Detect which cell encompasses the target text, then output its (X, Y) center coordinate. 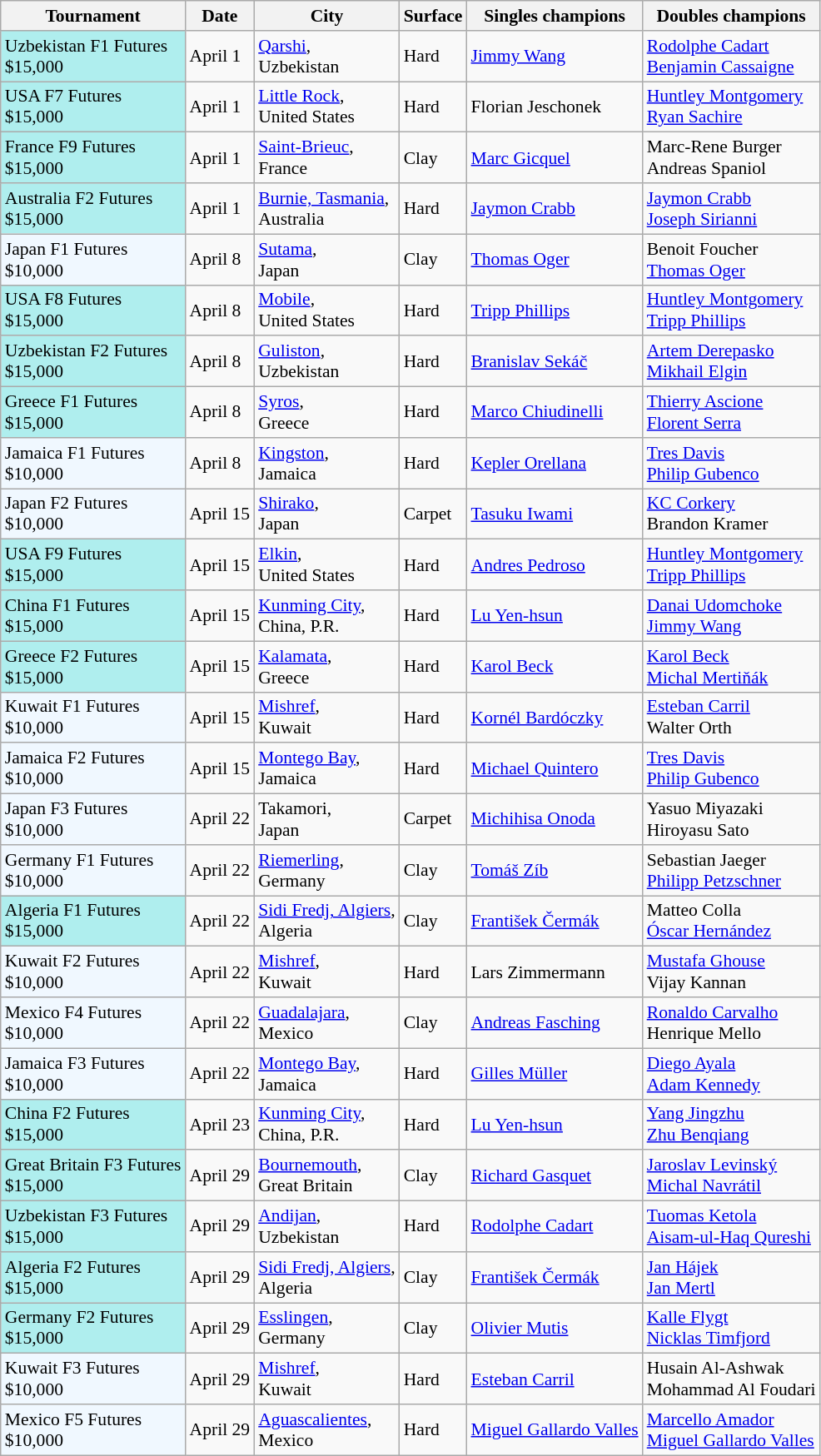
Branislav Sekáč (555, 361)
Mobile,United States (326, 310)
Saint-Brieuc,France (326, 158)
Olivier Mutis (555, 1329)
Michael Quintero (555, 769)
City (326, 16)
Surface (433, 16)
Elkin,United States (326, 564)
Kuwait F1 Futures$10,000 (93, 718)
Kornél Bardóczky (555, 718)
Uzbekistan F1 Futures$15,000 (93, 57)
Great Britain F3 Futures$15,000 (93, 1175)
Little Rock,United States (326, 107)
Marc Gicquel (555, 158)
Jamaica F3 Futures$10,000 (93, 1074)
Sebastian Jaeger Philipp Petzschner (731, 871)
Miguel Gallardo Valles (555, 1430)
Germany F2 Futures$15,000 (93, 1329)
Algeria F2 Futures$15,000 (93, 1277)
Kuwait F3 Futures$10,000 (93, 1379)
Jamaica F1 Futures$10,000 (93, 463)
Husain Al-Ashwak Mohammad Al Foudari (731, 1379)
Marc-Rene Burger Andreas Spaniol (731, 158)
Ronaldo Carvalho Henrique Mello (731, 1022)
USA F8 Futures$15,000 (93, 310)
Tripp Phillips (555, 310)
Riemerling,Germany (326, 871)
Aguascalientes,Mexico (326, 1430)
Bournemouth,Great Britain (326, 1175)
Jaymon Crabb Joseph Sirianni (731, 208)
Andreas Fasching (555, 1022)
Rodolphe Cadart (555, 1227)
Thomas Oger (555, 260)
China F2 Futures$15,000 (93, 1124)
Jaroslav Levinský Michal Navrátil (731, 1175)
Huntley Montgomery Ryan Sachire (731, 107)
KC Corkery Brandon Kramer (731, 514)
Danai Udomchoke Jimmy Wang (731, 616)
Burnie, Tasmania,Australia (326, 208)
Andijan,Uzbekistan (326, 1227)
Esslingen,Germany (326, 1329)
Australia F2 Futures$15,000 (93, 208)
Marco Chiudinelli (555, 413)
Tournament (93, 16)
Doubles champions (731, 16)
Japan F2 Futures$10,000 (93, 514)
Kalle Flygt Nicklas Timfjord (731, 1329)
Sutama,Japan (326, 260)
Jaymon Crabb (555, 208)
Matteo Colla Óscar Hernández (731, 921)
Germany F1 Futures$10,000 (93, 871)
Mexico F5 Futures$10,000 (93, 1430)
Richard Gasquet (555, 1175)
Greece F1 Futures$15,000 (93, 413)
Tuomas Ketola Aisam-ul-Haq Qureshi (731, 1227)
Thierry Ascione Florent Serra (731, 413)
France F9 Futures$15,000 (93, 158)
April 23 (220, 1124)
Syros,Greece (326, 413)
Guadalajara,Mexico (326, 1022)
Esteban Carril (555, 1379)
Japan F1 Futures$10,000 (93, 260)
USA F7 Futures$15,000 (93, 107)
Rodolphe Cadart Benjamin Cassaigne (731, 57)
Guliston,Uzbekistan (326, 361)
Kepler Orellana (555, 463)
China F1 Futures$15,000 (93, 616)
Esteban Carril Walter Orth (731, 718)
Uzbekistan F3 Futures$15,000 (93, 1227)
Singles champions (555, 16)
Shirako,Japan (326, 514)
Florian Jeschonek (555, 107)
Japan F3 Futures$10,000 (93, 819)
Greece F2 Futures$15,000 (93, 666)
Benoit Foucher Thomas Oger (731, 260)
Artem Derepasko Mikhail Elgin (731, 361)
Marcello Amador Miguel Gallardo Valles (731, 1430)
Yasuo Miyazaki Hiroyasu Sato (731, 819)
USA F9 Futures$15,000 (93, 564)
Yang Jingzhu Zhu Benqiang (731, 1124)
Andres Pedroso (555, 564)
Mexico F4 Futures$10,000 (93, 1022)
Karol Beck (555, 666)
Kuwait F2 Futures$10,000 (93, 972)
Jan Hájek Jan Mertl (731, 1277)
Tasuku Iwami (555, 514)
Kalamata,Greece (326, 666)
Mustafa Ghouse Vijay Kannan (731, 972)
Kingston,Jamaica (326, 463)
Uzbekistan F2 Futures$15,000 (93, 361)
Gilles Müller (555, 1074)
Qarshi,Uzbekistan (326, 57)
Jamaica F2 Futures$10,000 (93, 769)
Date (220, 16)
Tomáš Zíb (555, 871)
Jimmy Wang (555, 57)
Lars Zimmermann (555, 972)
Algeria F1 Futures$15,000 (93, 921)
Takamori,Japan (326, 819)
Michihisa Onoda (555, 819)
Diego Ayala Adam Kennedy (731, 1074)
Karol Beck Michal Mertiňák (731, 666)
